Return [X, Y] of the center of cell containing provided text 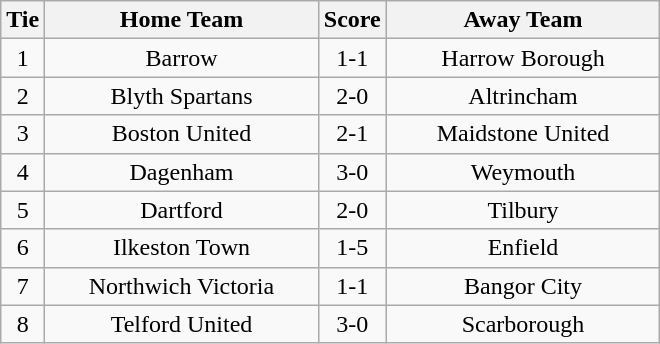
2-1 [352, 134]
Ilkeston Town [182, 248]
Telford United [182, 324]
Harrow Borough [523, 58]
Tie [23, 20]
Dagenham [182, 172]
4 [23, 172]
Northwich Victoria [182, 286]
Dartford [182, 210]
3 [23, 134]
8 [23, 324]
Scarborough [523, 324]
Score [352, 20]
7 [23, 286]
1-5 [352, 248]
Away Team [523, 20]
Barrow [182, 58]
2 [23, 96]
Home Team [182, 20]
Boston United [182, 134]
5 [23, 210]
1 [23, 58]
6 [23, 248]
Blyth Spartans [182, 96]
Weymouth [523, 172]
Maidstone United [523, 134]
Enfield [523, 248]
Altrincham [523, 96]
Tilbury [523, 210]
Bangor City [523, 286]
